Provide the [X, Y] coordinate of the cell's center where the given text is located.  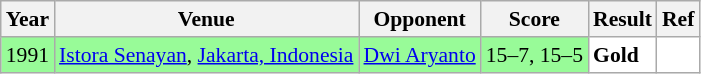
15–7, 15–5 [534, 55]
Year [28, 19]
Gold [622, 55]
Opponent [419, 19]
Dwi Aryanto [419, 55]
Venue [206, 19]
Score [534, 19]
Ref [678, 19]
1991 [28, 55]
Result [622, 19]
Istora Senayan, Jakarta, Indonesia [206, 55]
